From the cell containing the given text, extract its center point as (x, y) coordinate. 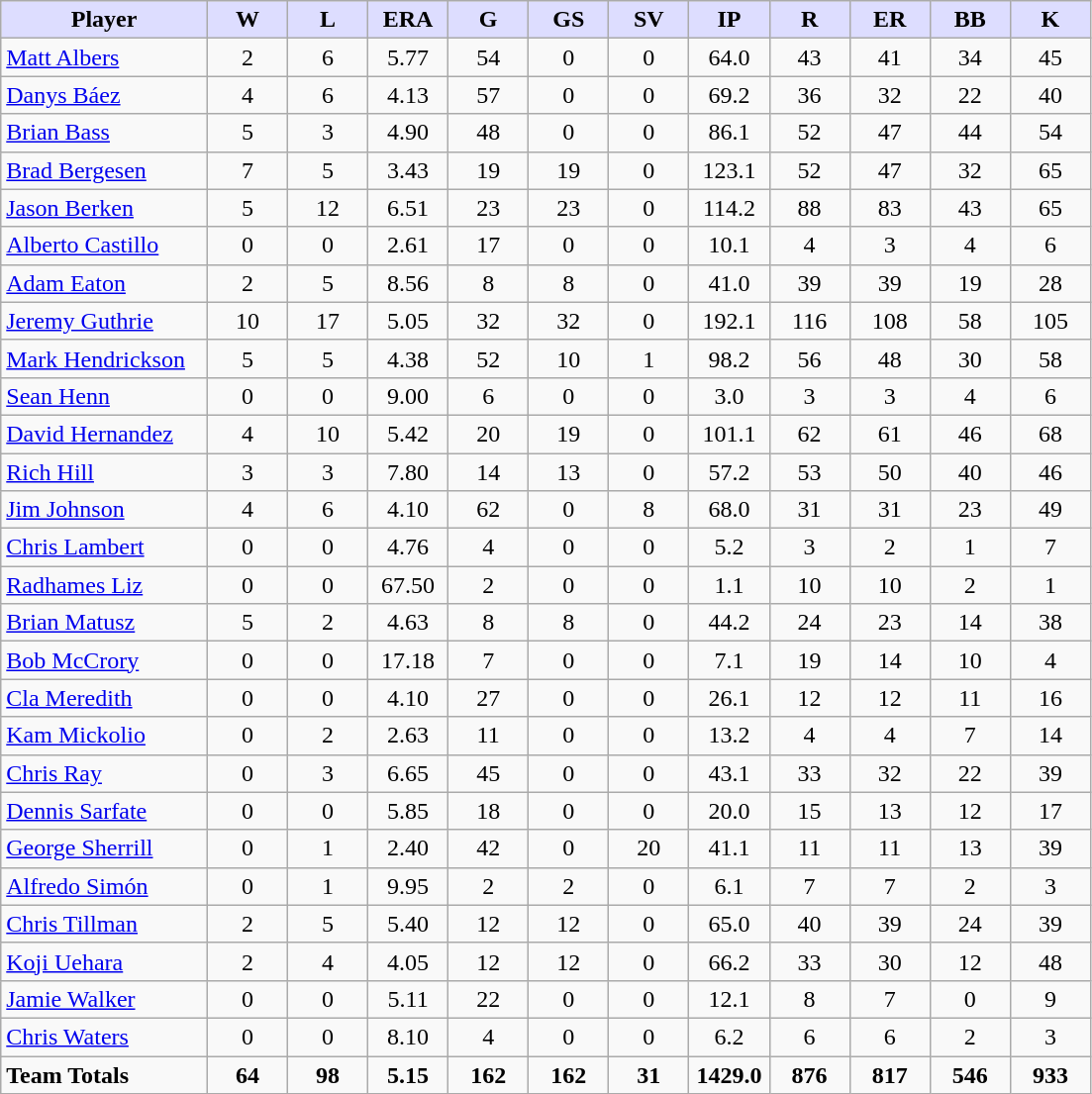
64 (248, 1074)
W (248, 20)
8.56 (408, 283)
66.2 (729, 961)
5.11 (408, 999)
28 (1049, 283)
4.90 (408, 133)
9 (1049, 999)
4.76 (408, 547)
41 (889, 57)
20.0 (729, 811)
101.1 (729, 434)
43.1 (729, 773)
67.50 (408, 585)
R (810, 20)
876 (810, 1074)
2.40 (408, 848)
Rich Hill (105, 472)
192.1 (729, 321)
105 (1049, 321)
Jeremy Guthrie (105, 321)
Player (105, 20)
4.13 (408, 95)
Alberto Castillo (105, 246)
86.1 (729, 133)
Radhames Liz (105, 585)
44.2 (729, 623)
10.1 (729, 246)
4.38 (408, 358)
5.77 (408, 57)
16 (1049, 698)
5.2 (729, 547)
116 (810, 321)
61 (889, 434)
Adam Eaton (105, 283)
K (1049, 20)
Mark Hendrickson (105, 358)
Dennis Sarfate (105, 811)
6.2 (729, 1037)
38 (1049, 623)
Chris Waters (105, 1037)
Team Totals (105, 1074)
13.2 (729, 736)
3.43 (408, 170)
Matt Albers (105, 57)
IP (729, 20)
15 (810, 811)
6.1 (729, 886)
Cla Meredith (105, 698)
Jason Berken (105, 208)
9.00 (408, 396)
5.85 (408, 811)
49 (1049, 510)
65.0 (729, 924)
933 (1049, 1074)
17.18 (408, 660)
34 (970, 57)
8.10 (408, 1037)
4.63 (408, 623)
27 (489, 698)
50 (889, 472)
ER (889, 20)
George Sherrill (105, 848)
18 (489, 811)
L (327, 20)
5.42 (408, 434)
98.2 (729, 358)
Brad Bergesen (105, 170)
Jamie Walker (105, 999)
12.1 (729, 999)
Bob McCrory (105, 660)
SV (649, 20)
68.0 (729, 510)
G (489, 20)
Danys Báez (105, 95)
Alfredo Simón (105, 886)
ERA (408, 20)
Chris Tillman (105, 924)
817 (889, 1074)
36 (810, 95)
64.0 (729, 57)
546 (970, 1074)
57.2 (729, 472)
5.15 (408, 1074)
GS (568, 20)
4.05 (408, 961)
Brian Bass (105, 133)
42 (489, 848)
83 (889, 208)
2.63 (408, 736)
6.65 (408, 773)
123.1 (729, 170)
56 (810, 358)
6.51 (408, 208)
114.2 (729, 208)
88 (810, 208)
68 (1049, 434)
108 (889, 321)
Jim Johnson (105, 510)
Chris Lambert (105, 547)
41.0 (729, 283)
7.80 (408, 472)
9.95 (408, 886)
1429.0 (729, 1074)
Koji Uehara (105, 961)
7.1 (729, 660)
David Hernandez (105, 434)
41.1 (729, 848)
5.05 (408, 321)
57 (489, 95)
Chris Ray (105, 773)
69.2 (729, 95)
2.61 (408, 246)
Sean Henn (105, 396)
Brian Matusz (105, 623)
44 (970, 133)
5.40 (408, 924)
98 (327, 1074)
3.0 (729, 396)
Kam Mickolio (105, 736)
1.1 (729, 585)
BB (970, 20)
26.1 (729, 698)
53 (810, 472)
